Identify which cell holds the provided text, then report its (X, Y) central coordinate. 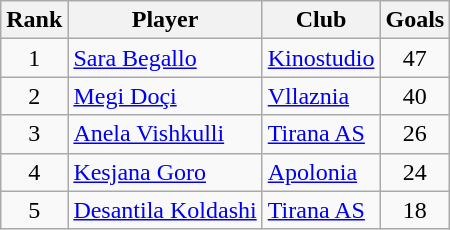
Rank (34, 20)
Kinostudio (321, 58)
2 (34, 96)
4 (34, 172)
Club (321, 20)
Vllaznia (321, 96)
Sara Begallo (165, 58)
1 (34, 58)
Goals (415, 20)
26 (415, 134)
47 (415, 58)
Player (165, 20)
Kesjana Goro (165, 172)
Anela Vishkulli (165, 134)
Megi Doçi (165, 96)
5 (34, 210)
18 (415, 210)
40 (415, 96)
3 (34, 134)
24 (415, 172)
Desantila Koldashi (165, 210)
Apolonia (321, 172)
